Search for the cell housing the specified text and yield its (x, y) center coordinate. 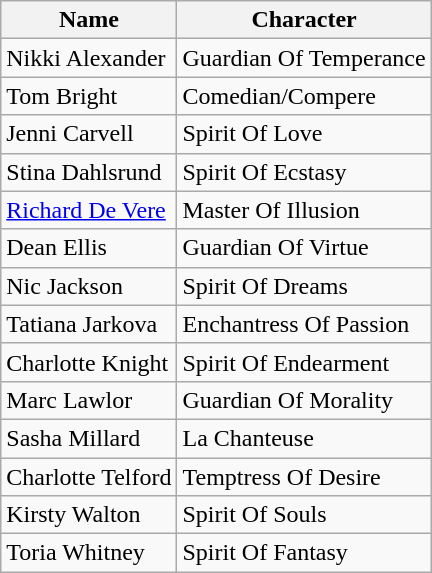
Sasha Millard (89, 438)
Enchantress Of Passion (304, 324)
Name (89, 20)
Character (304, 20)
Spirit Of Love (304, 134)
Nic Jackson (89, 286)
Master Of Illusion (304, 210)
Jenni Carvell (89, 134)
Spirit Of Ecstasy (304, 172)
Guardian Of Temperance (304, 58)
Tom Bright (89, 96)
Marc Lawlor (89, 400)
Charlotte Knight (89, 362)
Guardian Of Morality (304, 400)
Charlotte Telford (89, 477)
Stina Dahlsrund (89, 172)
La Chanteuse (304, 438)
Tatiana Jarkova (89, 324)
Richard De Vere (89, 210)
Toria Whitney (89, 553)
Comedian/Compere (304, 96)
Spirit Of Fantasy (304, 553)
Spirit Of Souls (304, 515)
Spirit Of Dreams (304, 286)
Dean Ellis (89, 248)
Guardian Of Virtue (304, 248)
Kirsty Walton (89, 515)
Nikki Alexander (89, 58)
Spirit Of Endearment (304, 362)
Temptress Of Desire (304, 477)
